From the cell containing the given text, extract its center point as [X, Y] coordinate. 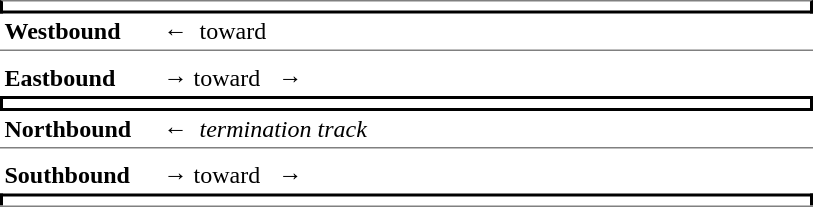
Southbound [80, 176]
Westbound [80, 32]
Northbound [80, 129]
← termination track [486, 129]
← toward [486, 32]
Eastbound [80, 78]
